From the cell containing the given text, extract its center point as [x, y] coordinate. 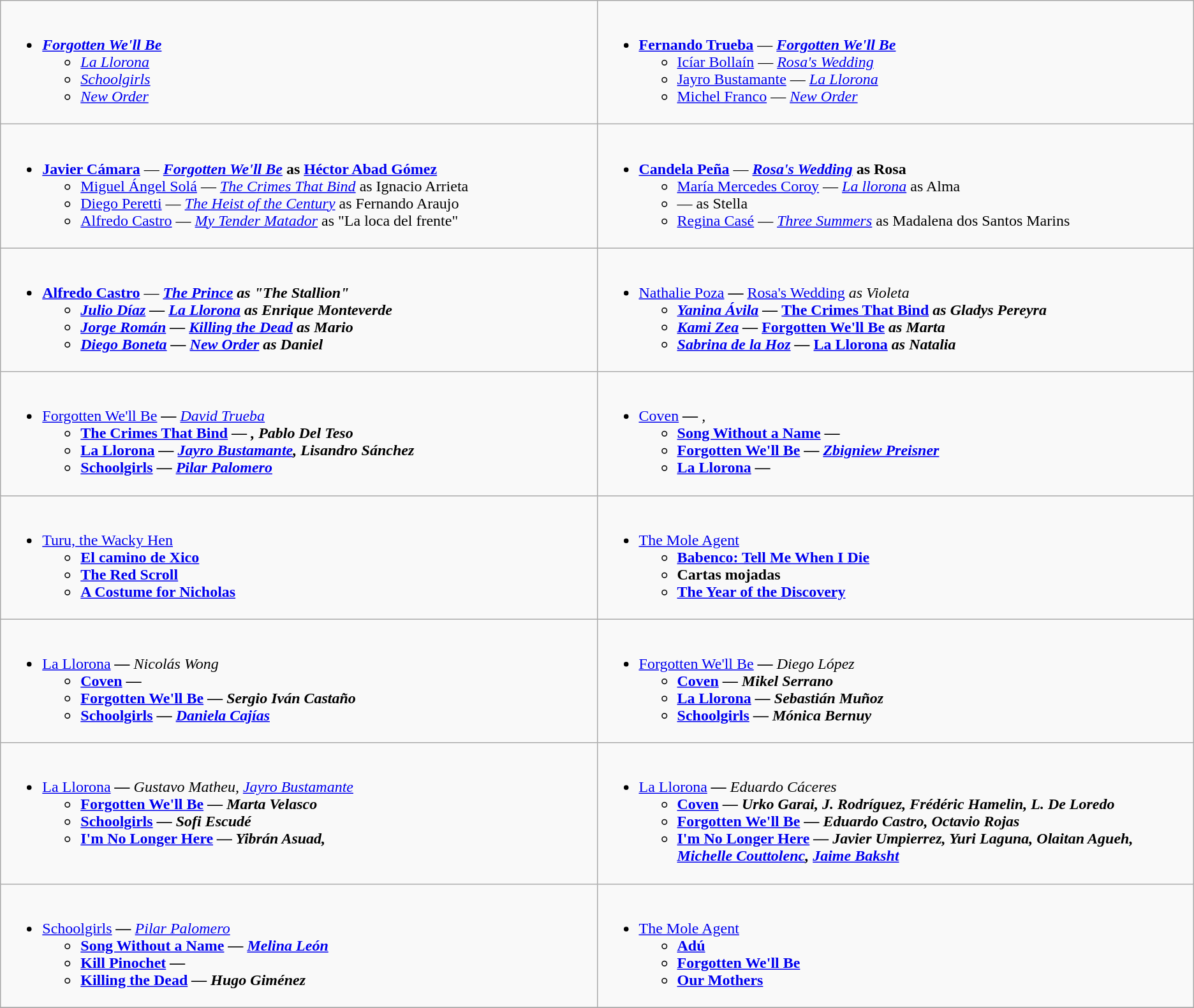
The Mole AgentAdúForgotten We'll BeOur Mothers [895, 946]
Candela Peña — Rosa's Wedding as RosaMaría Mercedes Coroy — La llorona as Alma — as StellaRegina Casé — Three Summers as Madalena dos Santos Marins [895, 186]
Fernando Trueba — Forgotten We'll BeIcíar Bollaín — Rosa's WeddingJayro Bustamante — La LloronaMichel Franco — New Order [895, 62]
La Llorona — Nicolás WongCoven — Forgotten We'll Be — Sergio Iván CastañoSchoolgirls — Daniela Cajías [298, 681]
La Llorona — Gustavo Matheu, Jayro BustamanteForgotten We'll Be — Marta VelascoSchoolgirls — Sofi EscudéI'm No Longer Here — Yibrán Asuad, [298, 814]
Turu, the Wacky HenEl camino de XicoThe Red ScrollA Costume for Nicholas [298, 557]
Forgotten We'll Be — David TruebaThe Crimes That Bind — , Pablo Del TesoLa Llorona — Jayro Bustamante, Lisandro SánchezSchoolgirls — Pilar Palomero [298, 434]
The Mole AgentBabenco: Tell Me When I DieCartas mojadasThe Year of the Discovery [895, 557]
Forgotten We'll BeLa LloronaSchoolgirlsNew Order [298, 62]
Forgotten We'll Be — Diego LópezCoven — Mikel SerranoLa Llorona — Sebastián MuñozSchoolgirls — Mónica Bernuy [895, 681]
Schoolgirls — Pilar PalomeroSong Without a Name — Melina LeónKill Pinochet — Killing the Dead — Hugo Giménez [298, 946]
Coven — , Song Without a Name — Forgotten We'll Be — Zbigniew PreisnerLa Llorona — [895, 434]
